Return (X, Y) of the center of cell containing provided text 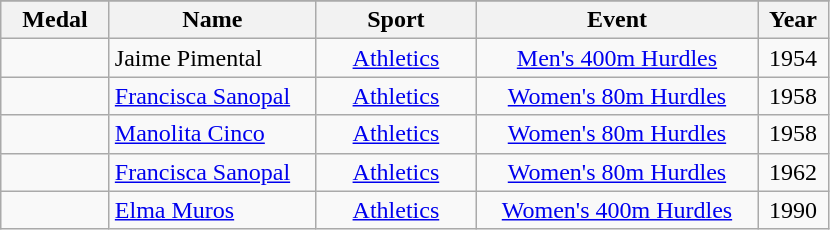
Medal (56, 20)
1962 (794, 172)
Elma Muros (212, 210)
Jaime Pimental (212, 58)
Sport (396, 20)
Year (794, 20)
Men's 400m Hurdles (616, 58)
Manolita Cinco (212, 134)
1990 (794, 210)
Name (212, 20)
1954 (794, 58)
Women's 400m Hurdles (616, 210)
Event (616, 20)
